Return the [x, y] coordinate for the center point of the cell that contains the specified text.  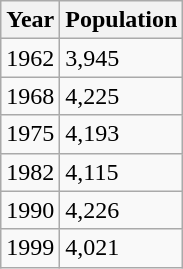
1975 [30, 134]
3,945 [122, 58]
4,226 [122, 210]
1968 [30, 96]
1990 [30, 210]
Year [30, 20]
4,193 [122, 134]
4,021 [122, 248]
1999 [30, 248]
1962 [30, 58]
Population [122, 20]
4,115 [122, 172]
4,225 [122, 96]
1982 [30, 172]
